Capture the cell that displays the provided text and extract its [X, Y] central coordinate. 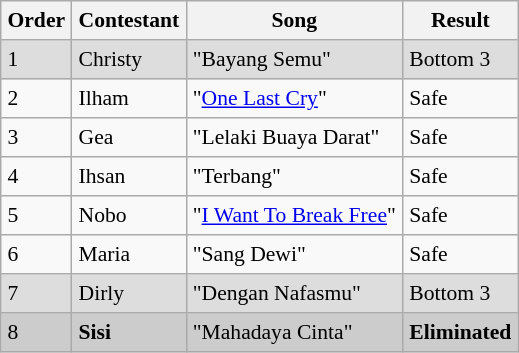
Ihsan [129, 176]
1 [36, 60]
5 [36, 216]
Gea [129, 138]
Song [294, 20]
Dirly [129, 294]
Christy [129, 60]
"Lelaki Buaya Darat" [294, 138]
"Sang Dewi" [294, 254]
4 [36, 176]
"One Last Cry" [294, 98]
Eliminated [460, 332]
Maria [129, 254]
2 [36, 98]
"Bayang Semu" [294, 60]
7 [36, 294]
Sisi [129, 332]
Order [36, 20]
Contestant [129, 20]
"Terbang" [294, 176]
"Dengan Nafasmu" [294, 294]
Result [460, 20]
"I Want To Break Free" [294, 216]
Nobo [129, 216]
8 [36, 332]
6 [36, 254]
3 [36, 138]
"Mahadaya Cinta" [294, 332]
Ilham [129, 98]
